Scan for the cell matching the given text and deliver its [x, y] coordinate at center. 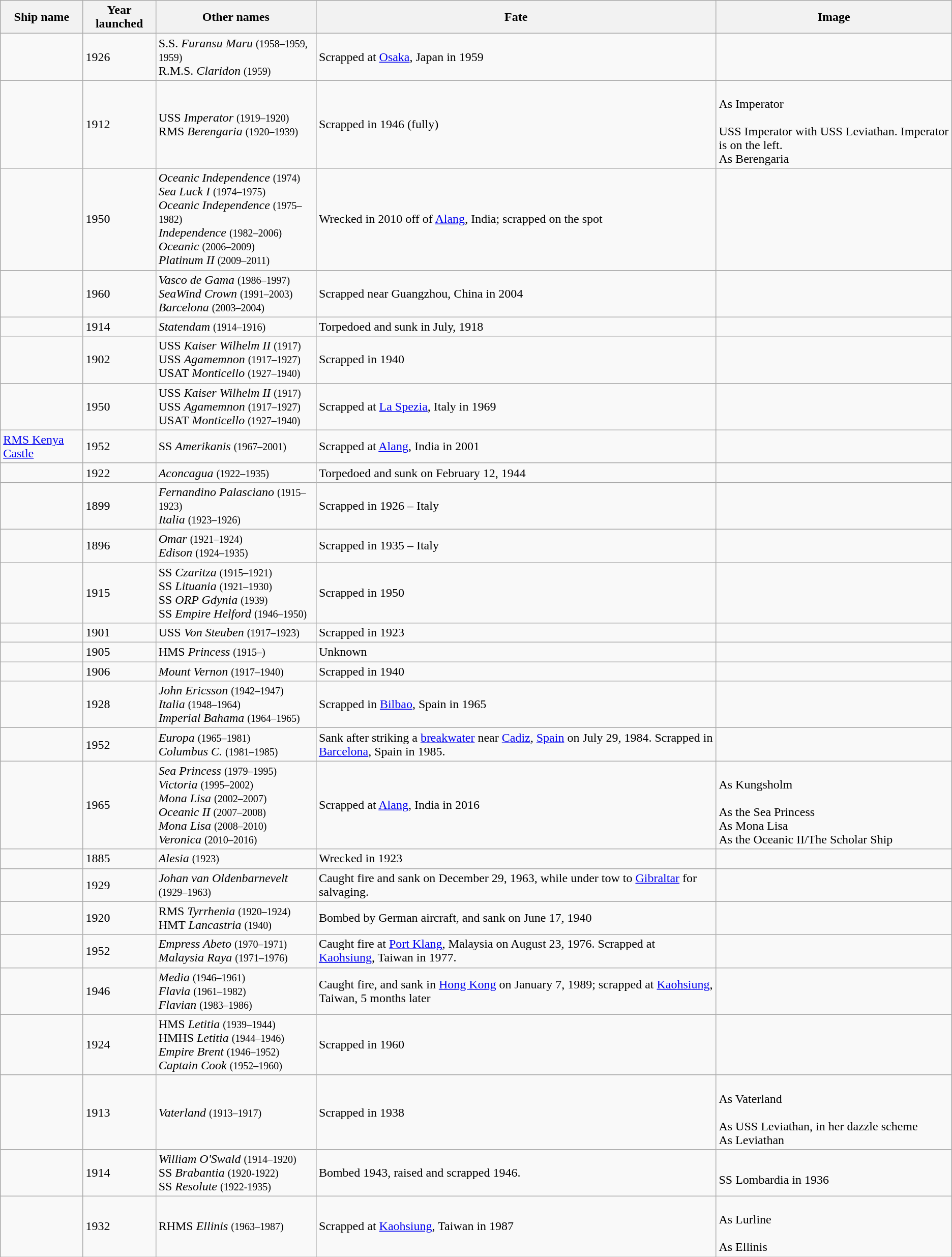
Scrapped in 1946 (fully) [516, 124]
1965 [119, 805]
As ImperatorUSS Imperator with USS Leviathan. Imperator is on the left. As Berengaria [834, 124]
As VaterlandAs USS Leviathan, in her dazzle scheme As Leviathan [834, 1112]
Caught fire and sank on December 29, 1963, while under tow to Gibraltar for salvaging. [516, 885]
Sea Princess (1979–1995)Victoria (1995–2002)Mona Lisa (2002–2007)Oceanic II (2007–2008)Mona Lisa (2008–2010)Veronica (2010–2016) [236, 805]
1946 [119, 991]
William O'Swald (1914–1920)SS Brabantia (1920-1922)SS Resolute (1922-1935) [236, 1173]
Aconcagua (1922–1935) [236, 473]
Other names [236, 17]
Scrapped in Bilbao, Spain in 1965 [516, 705]
1932 [119, 1226]
1926 [119, 57]
1905 [119, 652]
1915 [119, 593]
RMS Tyrrhenia (1920–1924)HMT Lancastria (1940) [236, 918]
1912 [119, 124]
Fate [516, 17]
Scrapped in 1926 – Italy [516, 506]
1928 [119, 705]
Wrecked in 1923 [516, 859]
Year launched [119, 17]
Scrapped at Osaka, Japan in 1959 [516, 57]
Mount Vernon (1917–1940) [236, 671]
As KungsholmAs the Sea Princess As Mona Lisa As the Oceanic II/The Scholar Ship [834, 805]
Scrapped near Guangzhou, China in 2004 [516, 294]
1929 [119, 885]
Alesia (1923) [236, 859]
1901 [119, 633]
Omar (1921–1924)Edison (1924–1935) [236, 545]
Wrecked in 2010 off of Alang, India; scrapped on the spot [516, 219]
Europa (1965–1981)Columbus C. (1981–1985) [236, 745]
Image [834, 17]
Scrapped at Alang, India in 2016 [516, 805]
Scrapped in 1950 [516, 593]
1920 [119, 918]
1922 [119, 473]
Sank after striking a breakwater near Cadiz, Spain on July 29, 1984. Scrapped in Barcelona, Spain in 1985. [516, 745]
Bombed by German aircraft, and sank on June 17, 1940 [516, 918]
SS Lombardia in 1936 [834, 1173]
Scrapped in 1935 – Italy [516, 545]
1885 [119, 859]
Caught fire at Port Klang, Malaysia on August 23, 1976. Scrapped at Kaohsiung, Taiwan in 1977. [516, 951]
John Ericsson (1942–1947)Italia (1948–1964)Imperial Bahama (1964–1965) [236, 705]
SS Amerikanis (1967–2001) [236, 447]
1924 [119, 1045]
USS Imperator (1919–1920)RMS Berengaria (1920–1939) [236, 124]
Scrapped in 1938 [516, 1112]
Fernandino Palasciano (1915–1923)Italia (1923–1926) [236, 506]
RHMS Ellinis (1963–1987) [236, 1226]
1899 [119, 506]
Vaterland (1913–1917) [236, 1112]
1896 [119, 545]
Statendam (1914–1916) [236, 327]
As LurlineAs Ellinis [834, 1226]
Johan van Oldenbarnevelt (1929–1963) [236, 885]
USS Von Steuben (1917–1923) [236, 633]
HMS Letitia (1939–1944)HMHS Letitia (1944–1946)Empire Brent (1946–1952)Captain Cook (1952–1960) [236, 1045]
1913 [119, 1112]
SS Czaritza (1915–1921)SS Lituania (1921–1930)SS ORP Gdynia (1939)SS Empire Helford (1946–1950) [236, 593]
1960 [119, 294]
RMS Kenya Castle [42, 447]
Empress Abeto (1970–1971)Malaysia Raya (1971–1976) [236, 951]
Oceanic Independence (1974)Sea Luck I (1974–1975)Oceanic Independence (1975–1982)Independence (1982–2006)Oceanic (2006–2009)Platinum II (2009–2011) [236, 219]
1906 [119, 671]
Caught fire, and sank in Hong Kong on January 7, 1989; scrapped at Kaohsiung, Taiwan, 5 months later [516, 991]
Torpedoed and sunk on February 12, 1944 [516, 473]
Scrapped at Alang, India in 2001 [516, 447]
Bombed 1943, raised and scrapped 1946. [516, 1173]
1902 [119, 360]
Scrapped at Kaohsiung, Taiwan in 1987 [516, 1226]
Torpedoed and sunk in July, 1918 [516, 327]
HMS Princess (1915–) [236, 652]
Scrapped in 1960 [516, 1045]
Vasco de Gama (1986–1997)SeaWind Crown (1991–2003)Barcelona (2003–2004) [236, 294]
Unknown [516, 652]
Scrapped at La Spezia, Italy in 1969 [516, 406]
Scrapped in 1923 [516, 633]
Media (1946–1961)Flavia (1961–1982)Flavian (1983–1986) [236, 991]
S.S. Furansu Maru (1958–1959, 1959)R.M.S. Claridon (1959) [236, 57]
Ship name [42, 17]
